Output the (x, y) coordinate of the center of the cell containing the given text.  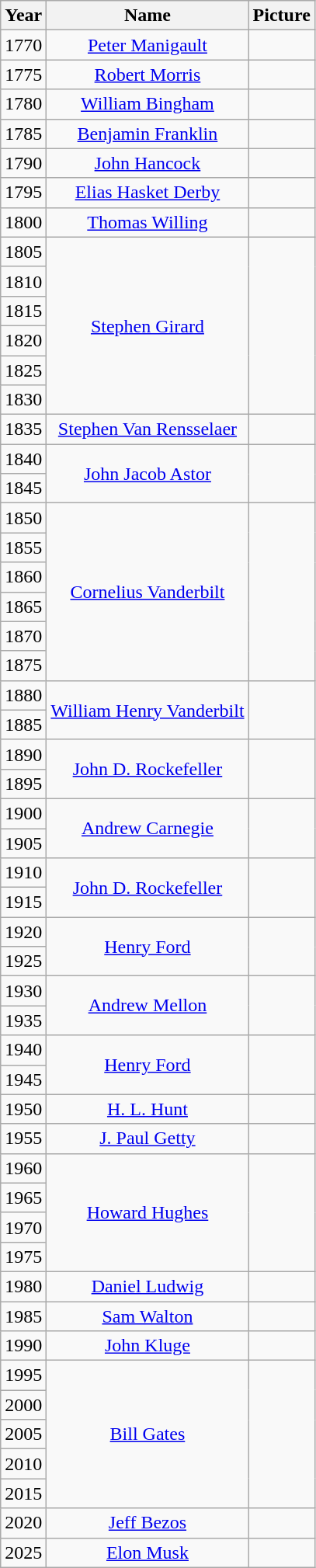
Bill Gates (148, 1434)
1820 (23, 340)
1890 (23, 754)
1825 (23, 370)
2020 (23, 1523)
Stephen Van Rensselaer (148, 429)
1925 (23, 961)
1965 (23, 1198)
Elon Musk (148, 1552)
1775 (23, 75)
1945 (23, 1080)
Andrew Carnegie (148, 828)
1850 (23, 518)
1935 (23, 1020)
Picture (281, 16)
Name (148, 16)
1790 (23, 163)
Benjamin Franklin (148, 134)
1985 (23, 1316)
1805 (23, 252)
2010 (23, 1464)
Robert Morris (148, 75)
1780 (23, 104)
1915 (23, 902)
1900 (23, 813)
Jeff Bezos (148, 1523)
John Kluge (148, 1346)
1980 (23, 1286)
Year (23, 16)
Stephen Girard (148, 325)
1930 (23, 991)
1975 (23, 1257)
1855 (23, 548)
2000 (23, 1405)
Cornelius Vanderbilt (148, 592)
1895 (23, 784)
2025 (23, 1552)
1970 (23, 1227)
1905 (23, 843)
1810 (23, 281)
1770 (23, 45)
1940 (23, 1050)
1955 (23, 1139)
1910 (23, 873)
1880 (23, 695)
Howard Hughes (148, 1212)
1840 (23, 459)
1875 (23, 666)
John Hancock (148, 163)
1860 (23, 577)
1995 (23, 1375)
1835 (23, 429)
Elias Hasket Derby (148, 193)
1960 (23, 1168)
1920 (23, 932)
Peter Manigault (148, 45)
1785 (23, 134)
1885 (23, 725)
1845 (23, 488)
1800 (23, 222)
1990 (23, 1346)
H. L. Hunt (148, 1109)
1865 (23, 607)
William Bingham (148, 104)
William Henry Vanderbilt (148, 710)
1830 (23, 400)
John Jacob Astor (148, 474)
Daniel Ludwig (148, 1286)
1870 (23, 636)
J. Paul Getty (148, 1139)
2015 (23, 1493)
1815 (23, 311)
Andrew Mellon (148, 1006)
1950 (23, 1109)
1795 (23, 193)
Thomas Willing (148, 222)
Sam Walton (148, 1316)
2005 (23, 1434)
